Extract the [X, Y] coordinate from the center of the cell holding the provided text.  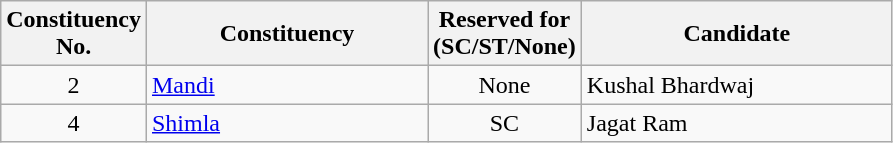
Kushal Bhardwaj [736, 85]
Reserved for (SC/ST/None) [505, 34]
2 [74, 85]
Shimla [286, 123]
Mandi [286, 85]
SC [505, 123]
Constituency No. [74, 34]
4 [74, 123]
Candidate [736, 34]
None [505, 85]
Constituency [286, 34]
Jagat Ram [736, 123]
